Search for the cell housing the specified text and yield its [X, Y] center coordinate. 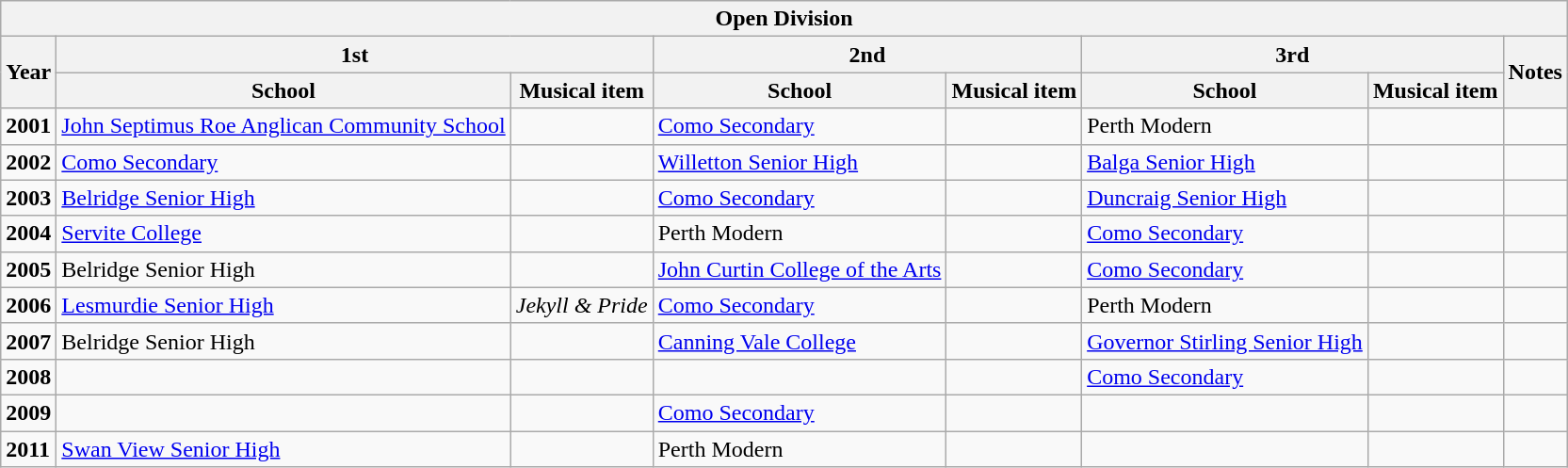
Willetton Senior High [800, 162]
John Curtin College of the Arts [800, 269]
Lesmurdie Senior High [283, 305]
2008 [28, 377]
Year [28, 73]
Servite College [283, 234]
2005 [28, 269]
Canning Vale College [800, 341]
Open Division [784, 19]
2006 [28, 305]
Duncraig Senior High [1225, 198]
2003 [28, 198]
Governor Stirling Senior High [1225, 341]
2nd [866, 55]
John Septimus Roe Anglican Community School [283, 126]
Balga Senior High [1225, 162]
1st [354, 55]
2009 [28, 412]
2011 [28, 449]
2002 [28, 162]
Swan View Senior High [283, 449]
2007 [28, 341]
2004 [28, 234]
3rd [1292, 55]
2001 [28, 126]
Jekyll & Pride [582, 305]
Notes [1535, 73]
